Scan for the cell matching the given text and deliver its [x, y] coordinate at center. 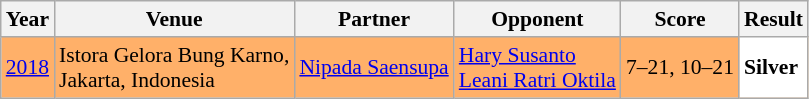
Result [774, 19]
Opponent [538, 19]
Year [28, 19]
Istora Gelora Bung Karno,Jakarta, Indonesia [174, 68]
Hary Susanto Leani Ratri Oktila [538, 68]
2018 [28, 68]
Silver [774, 68]
Nipada Saensupa [374, 68]
Score [680, 19]
Venue [174, 19]
7–21, 10–21 [680, 68]
Partner [374, 19]
